Provide the (x, y) coordinate of the cell's center where the given text is located.  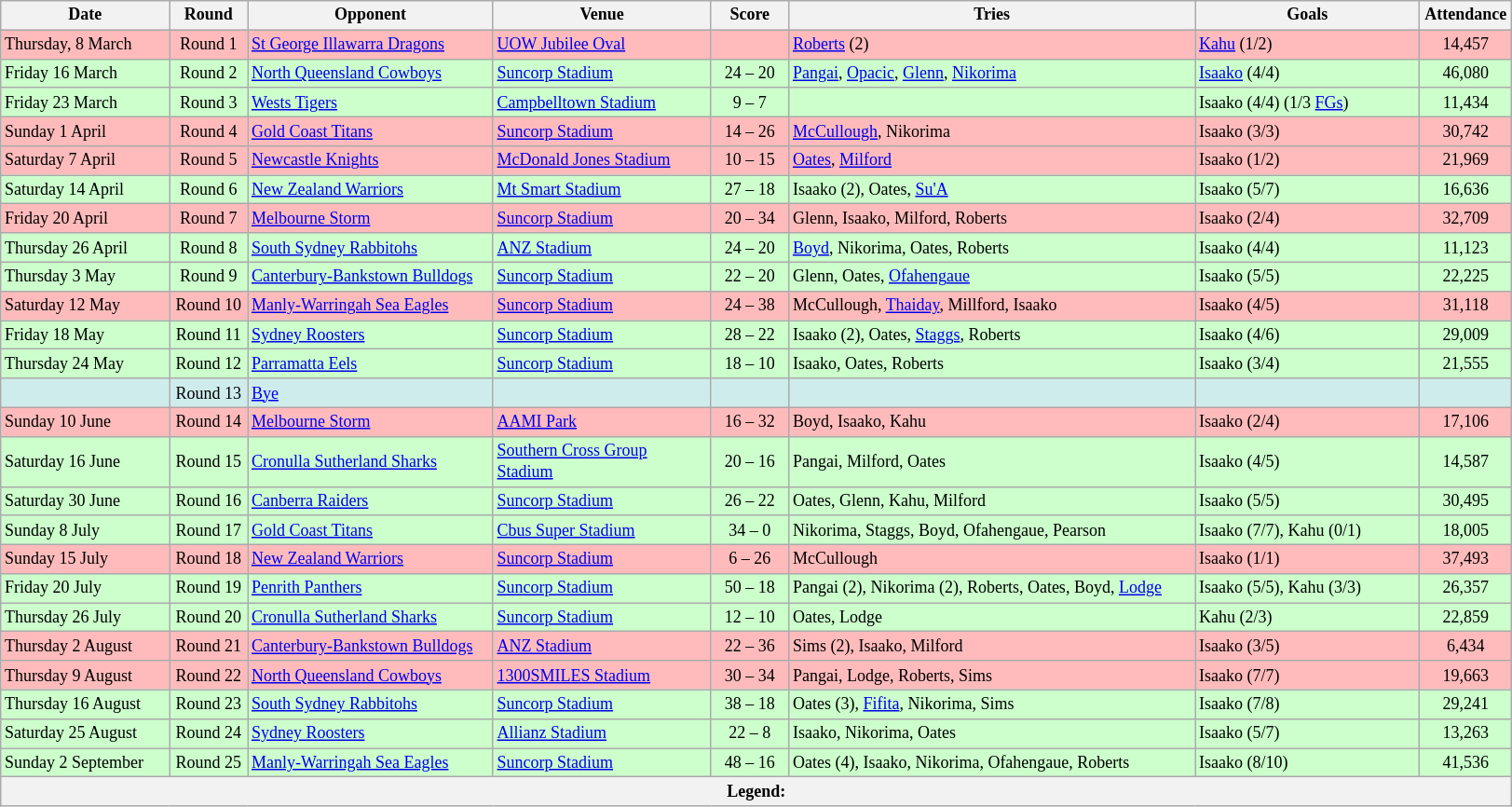
18,005 (1466, 529)
46,080 (1466, 73)
Bye (371, 393)
22 – 36 (750, 647)
6 – 26 (750, 559)
17,106 (1466, 421)
Venue (602, 15)
16 – 32 (750, 421)
Parramatta Eels (371, 363)
22 – 8 (750, 732)
Thursday, 8 March (86, 45)
Thursday 26 April (86, 248)
Saturday 16 June (86, 461)
Saturday 30 June (86, 501)
20 – 16 (750, 461)
Oates (3), Fifita, Nikorima, Sims (992, 704)
30,742 (1466, 130)
Oates, Lodge (992, 617)
22,859 (1466, 617)
Wests Tigers (371, 103)
14,587 (1466, 461)
Newcastle Knights (371, 160)
McCullough (992, 559)
Round 14 (209, 421)
Isaako (7/8) (1308, 704)
Campbelltown Stadium (602, 103)
27 – 18 (750, 190)
14,457 (1466, 45)
Pangai (2), Nikorima (2), Roberts, Oates, Boyd, Lodge (992, 589)
19,663 (1466, 675)
Round 7 (209, 218)
Round 20 (209, 617)
Round 21 (209, 647)
Isaako (5/5), Kahu (3/3) (1308, 589)
Round 11 (209, 335)
50 – 18 (750, 589)
Saturday 7 April (86, 160)
Isaako (7/7), Kahu (0/1) (1308, 529)
Isaako (8/10) (1308, 762)
Sunday 8 July (86, 529)
Goals (1308, 15)
Round 4 (209, 130)
Isaako (3/3) (1308, 130)
Thursday 26 July (86, 617)
10 – 15 (750, 160)
Isaako (2), Oates, Su'A (992, 190)
Mt Smart Stadium (602, 190)
22,225 (1466, 276)
26,357 (1466, 589)
28 – 22 (750, 335)
Southern Cross Group Stadium (602, 461)
McDonald Jones Stadium (602, 160)
Round (209, 15)
30 – 34 (750, 675)
20 – 34 (750, 218)
13,263 (1466, 732)
41,536 (1466, 762)
UOW Jubilee Oval (602, 45)
18 – 10 (750, 363)
Legend: (756, 792)
Canberra Raiders (371, 501)
Friday 23 March (86, 103)
Cbus Super Stadium (602, 529)
Nikorima, Staggs, Boyd, Ofahengaue, Pearson (992, 529)
Pangai, Milford, Oates (992, 461)
Saturday 25 August (86, 732)
Oates, Glenn, Kahu, Milford (992, 501)
Oates (4), Isaako, Nikorima, Ofahengaue, Roberts (992, 762)
Round 3 (209, 103)
Isaako (1/1) (1308, 559)
Isaako (4/6) (1308, 335)
29,009 (1466, 335)
Round 17 (209, 529)
11,123 (1466, 248)
Saturday 12 May (86, 306)
6,434 (1466, 647)
Attendance (1466, 15)
Glenn, Isaako, Milford, Roberts (992, 218)
31,118 (1466, 306)
Thursday 16 August (86, 704)
9 – 7 (750, 103)
Isaako (1/2) (1308, 160)
Round 8 (209, 248)
12 – 10 (750, 617)
Round 23 (209, 704)
Tries (992, 15)
37,493 (1466, 559)
Kahu (1/2) (1308, 45)
Boyd, Nikorima, Oates, Roberts (992, 248)
Glenn, Oates, Ofahengaue (992, 276)
Thursday 2 August (86, 647)
Isaako (3/5) (1308, 647)
Allianz Stadium (602, 732)
Isaako, Nikorima, Oates (992, 732)
Friday 20 July (86, 589)
McCullough, Nikorima (992, 130)
21,555 (1466, 363)
St George Illawarra Dragons (371, 45)
Round 5 (209, 160)
Isaako (3/4) (1308, 363)
34 – 0 (750, 529)
Sunday 10 June (86, 421)
Oates, Milford (992, 160)
Round 24 (209, 732)
Round 16 (209, 501)
48 – 16 (750, 762)
21,969 (1466, 160)
McCullough, Thaiday, Millford, Isaako (992, 306)
Round 13 (209, 393)
Friday 18 May (86, 335)
Sunday 15 July (86, 559)
Isaako (7/7) (1308, 675)
Friday 16 March (86, 73)
Round 9 (209, 276)
Penrith Panthers (371, 589)
26 – 22 (750, 501)
Boyd, Isaako, Kahu (992, 421)
Score (750, 15)
Round 19 (209, 589)
Isaako (2), Oates, Staggs, Roberts (992, 335)
Roberts (2) (992, 45)
Opponent (371, 15)
Date (86, 15)
29,241 (1466, 704)
Pangai, Lodge, Roberts, Sims (992, 675)
30,495 (1466, 501)
Round 15 (209, 461)
24 – 38 (750, 306)
AAMI Park (602, 421)
Isaako (4/4) (1/3 FGs) (1308, 103)
Round 25 (209, 762)
22 – 20 (750, 276)
Round 2 (209, 73)
Thursday 3 May (86, 276)
Round 18 (209, 559)
38 – 18 (750, 704)
Pangai, Opacic, Glenn, Nikorima (992, 73)
Sunday 2 September (86, 762)
Sims (2), Isaako, Milford (992, 647)
Round 12 (209, 363)
Friday 20 April (86, 218)
Sunday 1 April (86, 130)
14 – 26 (750, 130)
Thursday 9 August (86, 675)
Round 1 (209, 45)
32,709 (1466, 218)
Round 22 (209, 675)
Isaako, Oates, Roberts (992, 363)
Kahu (2/3) (1308, 617)
Saturday 14 April (86, 190)
Round 6 (209, 190)
1300SMILES Stadium (602, 675)
11,434 (1466, 103)
Round 10 (209, 306)
Thursday 24 May (86, 363)
16,636 (1466, 190)
